For the text-containing cell, return its midpoint in (x, y) coordinate format. 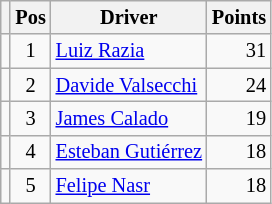
James Calado (129, 118)
19 (239, 118)
Points (239, 17)
4 (30, 152)
24 (239, 85)
2 (30, 85)
Esteban Gutiérrez (129, 152)
Luiz Razia (129, 51)
5 (30, 186)
3 (30, 118)
Felipe Nasr (129, 186)
Driver (129, 17)
1 (30, 51)
31 (239, 51)
Pos (30, 17)
Davide Valsecchi (129, 85)
